Identify which cell holds the provided text, then report its (x, y) central coordinate. 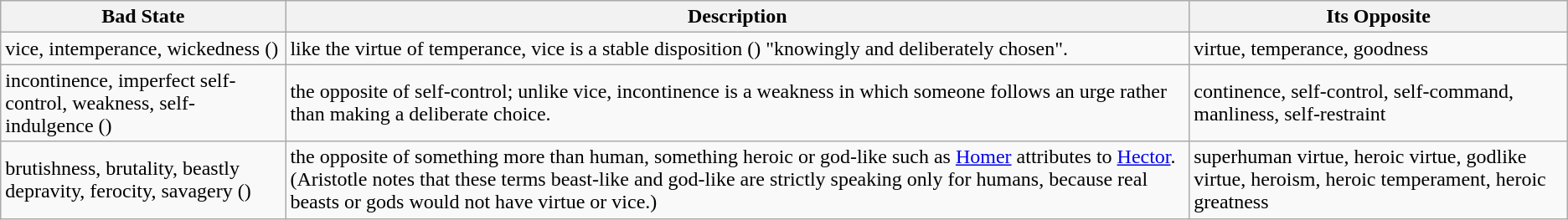
Description (737, 17)
the opposite of self-control; unlike vice, incontinence is a weakness in which someone follows an urge rather than making a deliberate choice. (737, 103)
like the virtue of temperance, vice is a stable disposition () "knowingly and deliberately chosen". (737, 49)
superhuman virtue, heroic virtue, godlike virtue, heroism, heroic temperament, heroic greatness (1379, 180)
virtue, temperance, goodness (1379, 49)
incontinence, imperfect self-control, weakness, self-indulgence () (143, 103)
Bad State (143, 17)
vice, intemperance, wickedness () (143, 49)
brutishness, brutality, beastly depravity, ferocity, savagery () (143, 180)
continence, self-control, self-command, manliness, self-restraint (1379, 103)
Its Opposite (1379, 17)
